Extract the [x, y] coordinate from the center of the cell holding the provided text.  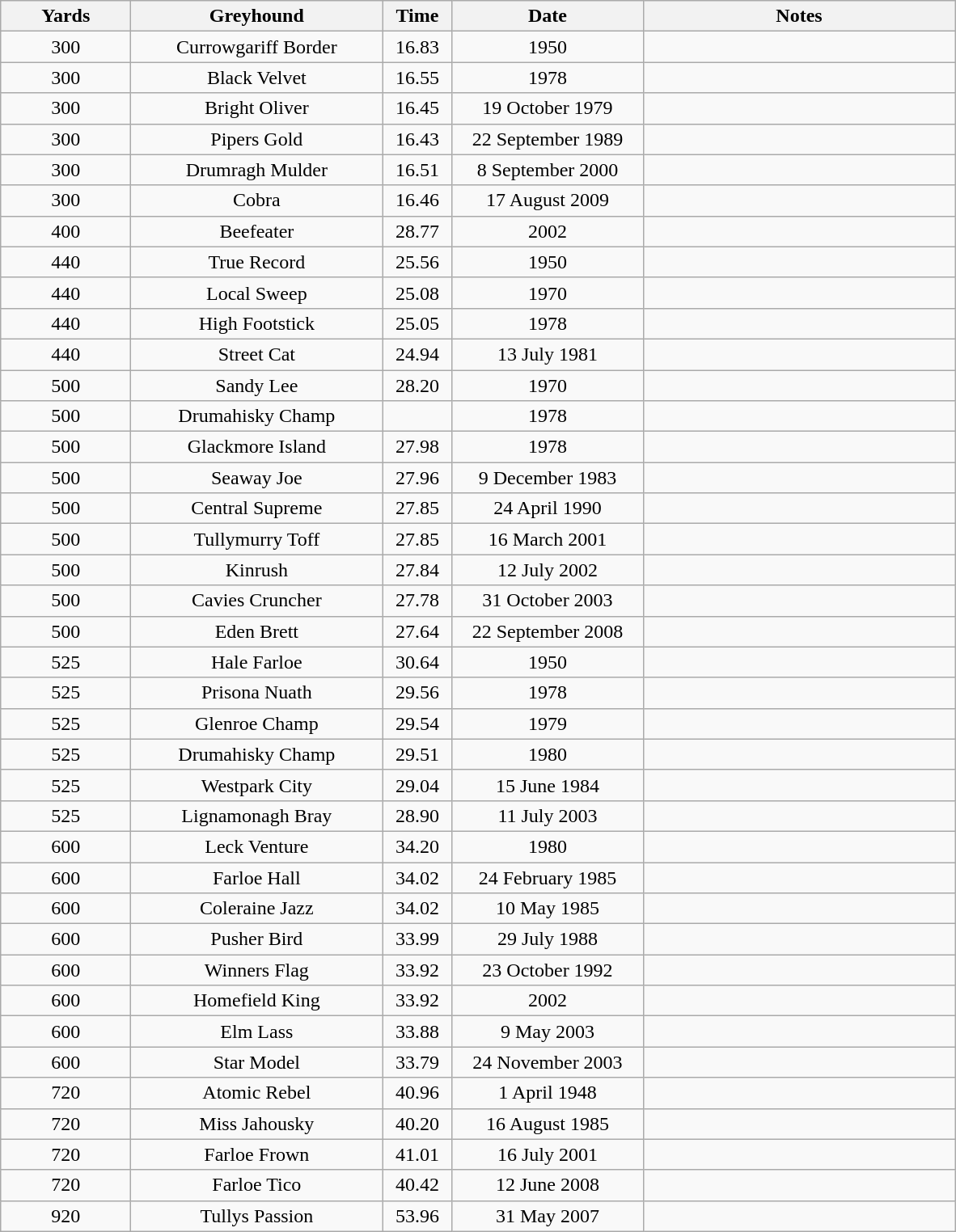
40.20 [417, 1124]
53.96 [417, 1216]
11 July 2003 [548, 816]
Notes [799, 16]
13 July 1981 [548, 354]
34.20 [417, 846]
8 September 2000 [548, 170]
Pusher Bird [257, 939]
27.96 [417, 478]
Black Velvet [257, 78]
16 August 1985 [548, 1124]
Currowgariff Border [257, 47]
Elm Lass [257, 1032]
Glackmore Island [257, 447]
Tullymurry Toff [257, 539]
27.98 [417, 447]
Cobra [257, 200]
16.83 [417, 47]
16 March 2001 [548, 539]
27.84 [417, 570]
Coleraine Jazz [257, 909]
24.94 [417, 354]
28.90 [417, 816]
12 June 2008 [548, 1185]
29.04 [417, 785]
16.51 [417, 170]
Greyhound [257, 16]
Street Cat [257, 354]
9 December 1983 [548, 478]
Tullys Passion [257, 1216]
Miss Jahousky [257, 1124]
Date [548, 16]
Glenroe Champ [257, 724]
Yards [66, 16]
Sandy Lee [257, 386]
24 February 1985 [548, 877]
33.88 [417, 1032]
40.96 [417, 1093]
24 April 1990 [548, 508]
10 May 1985 [548, 909]
True Record [257, 262]
Pipers Gold [257, 139]
16.55 [417, 78]
16 July 2001 [548, 1154]
28.20 [417, 386]
22 September 2008 [548, 631]
Atomic Rebel [257, 1093]
16.43 [417, 139]
27.78 [417, 601]
Time [417, 16]
9 May 2003 [548, 1032]
Hale Farloe [257, 662]
Prisona Nuath [257, 693]
29.54 [417, 724]
23 October 1992 [548, 970]
Kinrush [257, 570]
17 August 2009 [548, 200]
28.77 [417, 231]
Homefield King [257, 1001]
25.08 [417, 293]
Lignamonagh Bray [257, 816]
25.56 [417, 262]
Cavies Cruncher [257, 601]
16.46 [417, 200]
400 [66, 231]
33.99 [417, 939]
Drumragh Mulder [257, 170]
15 June 1984 [548, 785]
33.79 [417, 1062]
High Footstick [257, 323]
Farloe Tico [257, 1185]
31 October 2003 [548, 601]
29.51 [417, 754]
Eden Brett [257, 631]
31 May 2007 [548, 1216]
1 April 1948 [548, 1093]
12 July 2002 [548, 570]
Local Sweep [257, 293]
Farloe Frown [257, 1154]
920 [66, 1216]
1979 [548, 724]
Winners Flag [257, 970]
40.42 [417, 1185]
27.64 [417, 631]
Central Supreme [257, 508]
Beefeater [257, 231]
24 November 2003 [548, 1062]
Star Model [257, 1062]
Leck Venture [257, 846]
19 October 1979 [548, 108]
Westpark City [257, 785]
29.56 [417, 693]
Bright Oliver [257, 108]
22 September 1989 [548, 139]
25.05 [417, 323]
41.01 [417, 1154]
Farloe Hall [257, 877]
30.64 [417, 662]
29 July 1988 [548, 939]
Seaway Joe [257, 478]
16.45 [417, 108]
